Detect which cell encompasses the target text, then output its [X, Y] center coordinate. 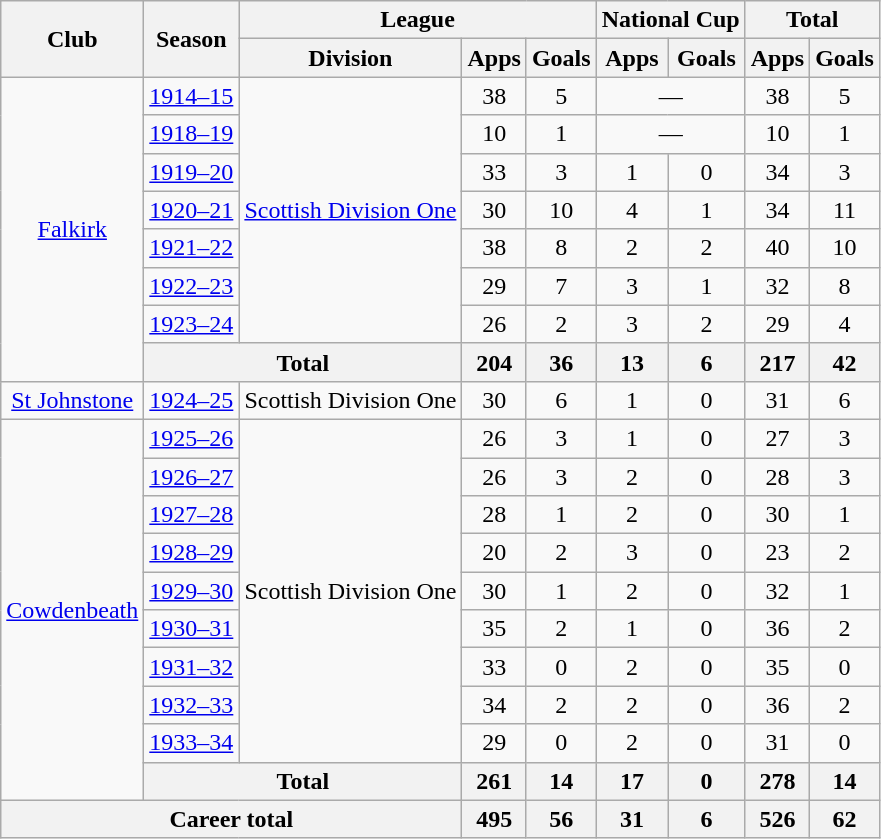
1920–21 [192, 210]
261 [494, 781]
495 [494, 819]
League [418, 20]
Falkirk [72, 229]
1927–28 [192, 515]
27 [777, 438]
56 [561, 819]
1930–31 [192, 629]
1918–19 [192, 134]
1925–26 [192, 438]
62 [845, 819]
20 [494, 553]
13 [632, 362]
526 [777, 819]
1924–25 [192, 400]
Season [192, 39]
278 [777, 781]
204 [494, 362]
40 [777, 248]
1922–23 [192, 286]
St Johnstone [72, 400]
11 [845, 210]
1932–33 [192, 705]
1919–20 [192, 172]
1928–29 [192, 553]
1921–22 [192, 248]
1923–24 [192, 324]
7 [561, 286]
1926–27 [192, 477]
Division [350, 58]
Cowdenbeath [72, 610]
217 [777, 362]
1933–34 [192, 743]
National Cup [670, 20]
Career total [232, 819]
42 [845, 362]
17 [632, 781]
Club [72, 39]
1929–30 [192, 591]
23 [777, 553]
1931–32 [192, 667]
1914–15 [192, 96]
